Locate the cell with the specified text and output its [x, y] center coordinate. 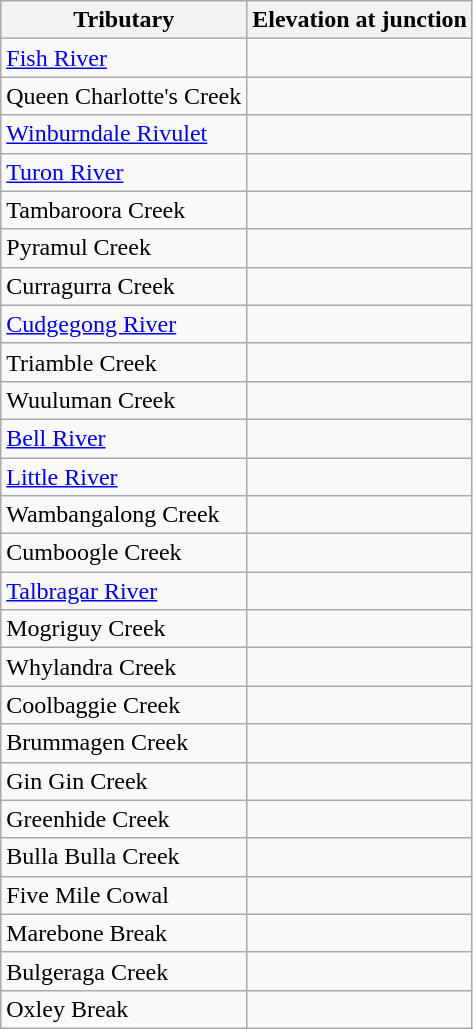
Tributary [124, 20]
Bulla Bulla Creek [124, 857]
Little River [124, 477]
Elevation at junction [360, 20]
Greenhide Creek [124, 819]
Wambangalong Creek [124, 515]
Mogriguy Creek [124, 629]
Fish River [124, 58]
Wuuluman Creek [124, 400]
Bulgeraga Creek [124, 971]
Tambaroora Creek [124, 210]
Talbragar River [124, 591]
Pyramul Creek [124, 248]
Cudgegong River [124, 324]
Marebone Break [124, 933]
Triamble Creek [124, 362]
Bell River [124, 438]
Coolbaggie Creek [124, 705]
Turon River [124, 172]
Oxley Break [124, 1009]
Winburndale Rivulet [124, 134]
Brummagen Creek [124, 743]
Whylandra Creek [124, 667]
Cumboogle Creek [124, 553]
Gin Gin Creek [124, 781]
Five Mile Cowal [124, 895]
Curragurra Creek [124, 286]
Queen Charlotte's Creek [124, 96]
